Identify which cell holds the provided text, then report its (X, Y) central coordinate. 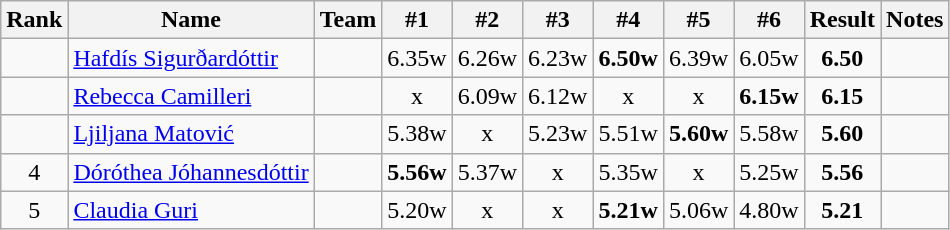
6.50 (842, 58)
Ljiljana Matović (191, 134)
5.37w (487, 172)
5.06w (698, 210)
#6 (769, 20)
Rank (34, 20)
Rebecca Camilleri (191, 96)
5.56w (417, 172)
5.58w (769, 134)
5.23w (558, 134)
Dóróthea Jóhannesdóttir (191, 172)
Notes (915, 20)
5.35w (628, 172)
5.20w (417, 210)
Hafdís Sigurðardóttir (191, 58)
6.26w (487, 58)
Result (842, 20)
#3 (558, 20)
6.15w (769, 96)
5.60 (842, 134)
#2 (487, 20)
#4 (628, 20)
6.23w (558, 58)
6.35w (417, 58)
6.12w (558, 96)
6.39w (698, 58)
5.38w (417, 134)
Team (348, 20)
6.50w (628, 58)
5.60w (698, 134)
6.05w (769, 58)
#5 (698, 20)
4 (34, 172)
#1 (417, 20)
5.51w (628, 134)
5 (34, 210)
Claudia Guri (191, 210)
5.21 (842, 210)
6.09w (487, 96)
Name (191, 20)
5.56 (842, 172)
6.15 (842, 96)
5.21w (628, 210)
5.25w (769, 172)
4.80w (769, 210)
